Detect which cell encompasses the target text, then output its (x, y) center coordinate. 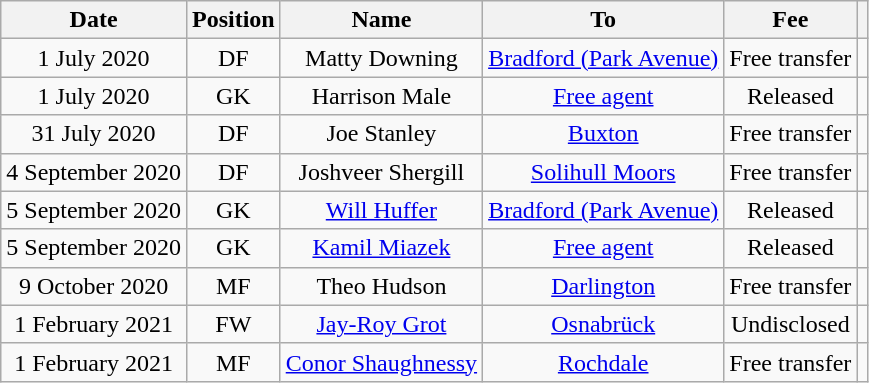
Solihull Moors (604, 172)
9 October 2020 (94, 286)
4 September 2020 (94, 172)
Jay-Roy Grot (381, 324)
Joe Stanley (381, 134)
31 July 2020 (94, 134)
Will Huffer (381, 210)
FW (233, 324)
Joshveer Shergill (381, 172)
Date (94, 20)
Rochdale (604, 362)
Conor Shaughnessy (381, 362)
Osnabrück (604, 324)
Theo Hudson (381, 286)
To (604, 20)
Name (381, 20)
Darlington (604, 286)
Position (233, 20)
Fee (790, 20)
Buxton (604, 134)
Kamil Miazek (381, 248)
Undisclosed (790, 324)
Matty Downing (381, 58)
Harrison Male (381, 96)
